Return the [X, Y] coordinate for the center point of the cell that contains the specified text.  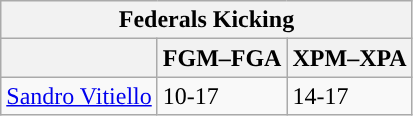
Sandro Vitiello [80, 96]
10-17 [222, 96]
Federals Kicking [206, 20]
XPM–XPA [350, 58]
14-17 [350, 96]
FGM–FGA [222, 58]
